Identify which cell holds the provided text, then report its [X, Y] central coordinate. 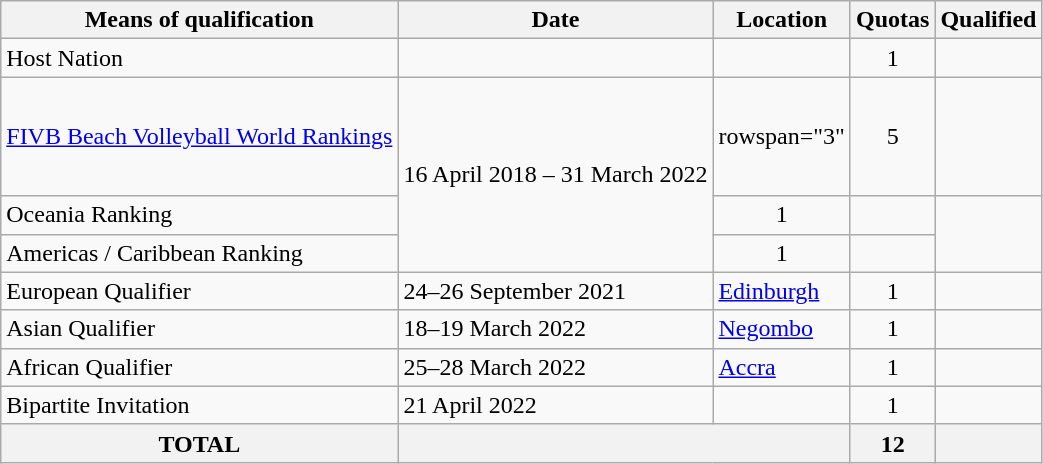
Host Nation [200, 58]
Americas / Caribbean Ranking [200, 253]
Quotas [892, 20]
rowspan="3" [782, 136]
Location [782, 20]
FIVB Beach Volleyball World Rankings [200, 136]
Negombo [782, 329]
Edinburgh [782, 291]
Date [556, 20]
5 [892, 136]
TOTAL [200, 443]
Means of qualification [200, 20]
African Qualifier [200, 367]
Asian Qualifier [200, 329]
25–28 March 2022 [556, 367]
Bipartite Invitation [200, 405]
21 April 2022 [556, 405]
18–19 March 2022 [556, 329]
Oceania Ranking [200, 215]
European Qualifier [200, 291]
24–26 September 2021 [556, 291]
Accra [782, 367]
16 April 2018 – 31 March 2022 [556, 174]
Qualified [988, 20]
12 [892, 443]
